From the cell containing the given text, extract its center point as [X, Y] coordinate. 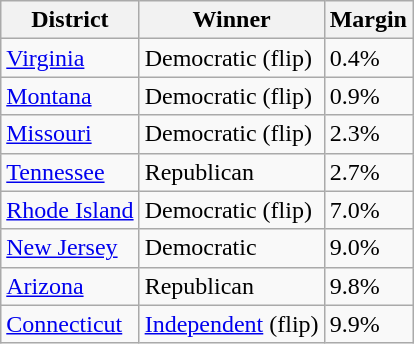
Margin [368, 20]
Arizona [70, 286]
Rhode Island [70, 210]
District [70, 20]
9.0% [368, 248]
Connecticut [70, 324]
Democratic [232, 248]
Virginia [70, 58]
2.3% [368, 134]
0.9% [368, 96]
7.0% [368, 210]
2.7% [368, 172]
9.9% [368, 324]
0.4% [368, 58]
Missouri [70, 134]
Independent (flip) [232, 324]
Winner [232, 20]
New Jersey [70, 248]
9.8% [368, 286]
Tennessee [70, 172]
Montana [70, 96]
